Return [X, Y] of the center of cell containing provided text 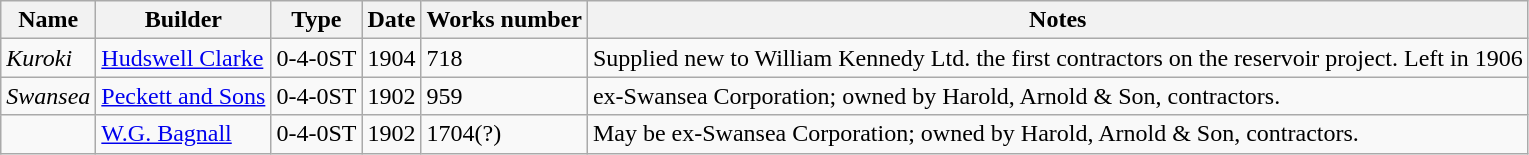
Works number [504, 20]
1904 [392, 58]
ex-Swansea Corporation; owned by Harold, Arnold & Son, contractors. [1058, 96]
Type [316, 20]
Peckett and Sons [184, 96]
Date [392, 20]
959 [504, 96]
Kuroki [48, 58]
Swansea [48, 96]
May be ex-Swansea Corporation; owned by Harold, Arnold & Son, contractors. [1058, 134]
Name [48, 20]
718 [504, 58]
1704(?) [504, 134]
Supplied new to William Kennedy Ltd. the first contractors on the reservoir project. Left in 1906 [1058, 58]
W.G. Bagnall [184, 134]
Builder [184, 20]
Hudswell Clarke [184, 58]
Notes [1058, 20]
